Detect which cell encompasses the target text, then output its [x, y] center coordinate. 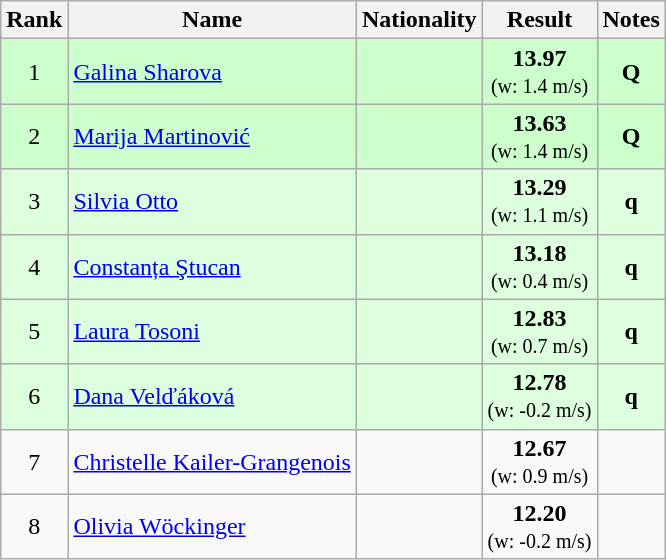
13.29(w: 1.1 m/s) [540, 202]
Galina Sharova [212, 72]
Christelle Kailer-Grangenois [212, 462]
12.83(w: 0.7 m/s) [540, 332]
12.67(w: 0.9 m/s) [540, 462]
3 [34, 202]
2 [34, 136]
Silvia Otto [212, 202]
Dana Velďáková [212, 396]
Result [540, 20]
Marija Martinović [212, 136]
Laura Tosoni [212, 332]
Notes [631, 20]
4 [34, 266]
Olivia Wöckinger [212, 526]
1 [34, 72]
7 [34, 462]
8 [34, 526]
12.20(w: -0.2 m/s) [540, 526]
13.63(w: 1.4 m/s) [540, 136]
Rank [34, 20]
6 [34, 396]
Constanța Ştucan [212, 266]
Nationality [419, 20]
5 [34, 332]
12.78(w: -0.2 m/s) [540, 396]
13.97(w: 1.4 m/s) [540, 72]
Name [212, 20]
13.18(w: 0.4 m/s) [540, 266]
